For the text-containing cell, return its midpoint in (x, y) coordinate format. 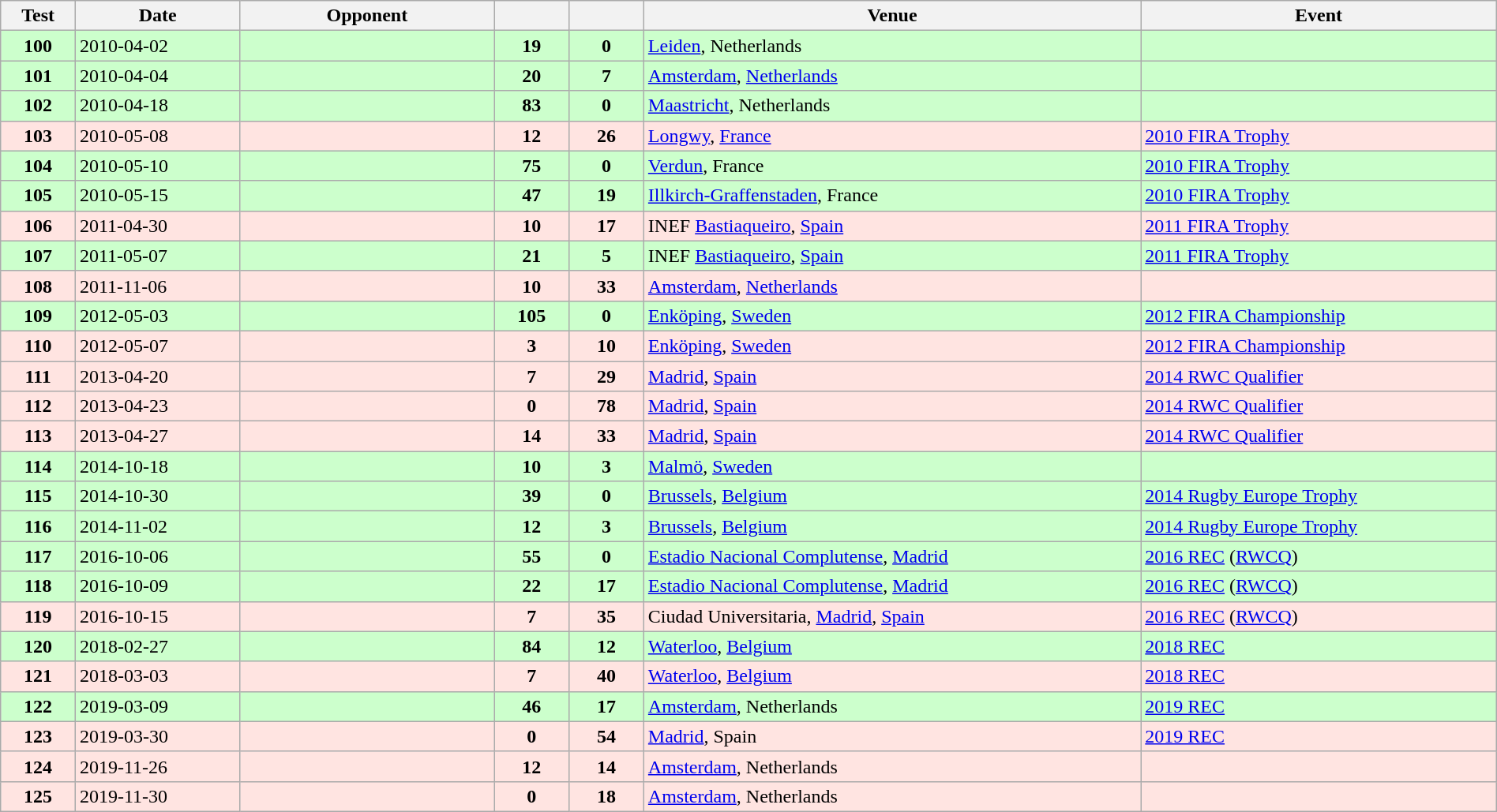
5 (606, 256)
2010-05-08 (157, 136)
2010-05-10 (157, 166)
Opponent (367, 16)
2016-10-09 (157, 586)
2018-03-03 (157, 676)
Verdun, France (892, 166)
2010-04-04 (157, 76)
Illkirch-Graffenstaden, France (892, 196)
22 (532, 586)
112 (38, 406)
2019-11-26 (157, 766)
20 (532, 76)
Maastricht, Netherlands (892, 106)
2010-04-02 (157, 46)
100 (38, 46)
Ciudad Universitaria, Madrid, Spain (892, 616)
2019-03-09 (157, 706)
40 (606, 676)
103 (38, 136)
Event (1319, 16)
125 (38, 796)
46 (532, 706)
39 (532, 496)
2010-04-18 (157, 106)
104 (38, 166)
101 (38, 76)
2018-02-27 (157, 646)
Venue (892, 16)
78 (606, 406)
117 (38, 556)
122 (38, 706)
2012-05-03 (157, 316)
124 (38, 766)
75 (532, 166)
111 (38, 376)
116 (38, 526)
2016-10-06 (157, 556)
Longwy, France (892, 136)
2016-10-15 (157, 616)
18 (606, 796)
Date (157, 16)
35 (606, 616)
54 (606, 736)
120 (38, 646)
55 (532, 556)
2013-04-23 (157, 406)
2013-04-27 (157, 436)
2011-04-30 (157, 226)
Leiden, Netherlands (892, 46)
Test (38, 16)
2019-11-30 (157, 796)
2019-03-30 (157, 736)
119 (38, 616)
113 (38, 436)
2014-11-02 (157, 526)
2011-11-06 (157, 286)
110 (38, 346)
109 (38, 316)
21 (532, 256)
2014-10-30 (157, 496)
123 (38, 736)
Malmö, Sweden (892, 466)
2012-05-07 (157, 346)
107 (38, 256)
118 (38, 586)
2014-10-18 (157, 466)
2011-05-07 (157, 256)
121 (38, 676)
29 (606, 376)
115 (38, 496)
83 (532, 106)
26 (606, 136)
108 (38, 286)
84 (532, 646)
47 (532, 196)
114 (38, 466)
102 (38, 106)
2010-05-15 (157, 196)
106 (38, 226)
2013-04-20 (157, 376)
